Return (X, Y) of the center of cell containing provided text 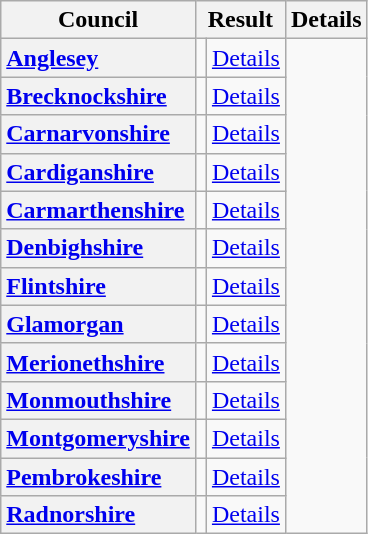
Glamorgan (98, 324)
Council (98, 20)
Anglesey (98, 58)
Radnorshire (98, 515)
Carmarthenshire (98, 210)
Pembrokeshire (98, 477)
Result (240, 20)
Flintshire (98, 286)
Cardiganshire (98, 172)
Monmouthshire (98, 400)
Carnarvonshire (98, 134)
Brecknockshire (98, 96)
Montgomeryshire (98, 438)
Denbighshire (98, 248)
Merionethshire (98, 362)
